Find where the given text appears and provide that cell's center as (X, Y) coordinate. 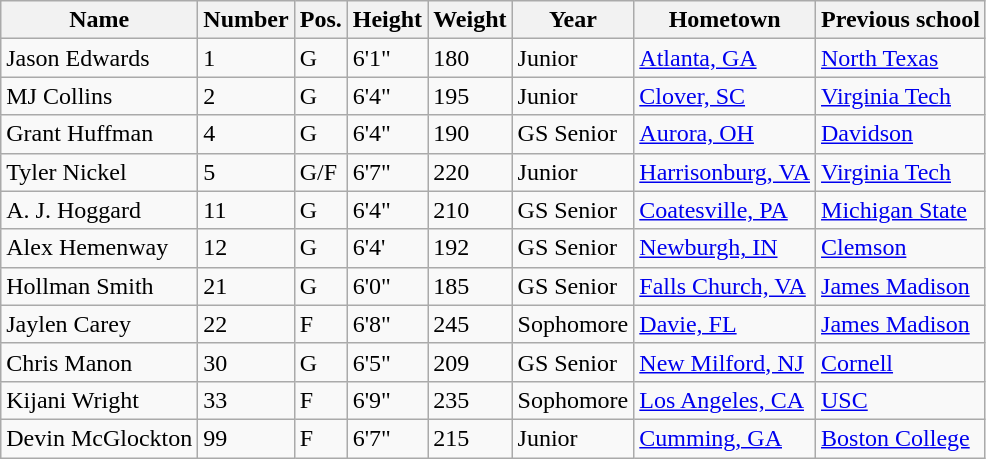
MJ Collins (100, 96)
11 (246, 210)
2 (246, 96)
Chris Manon (100, 362)
5 (246, 172)
33 (246, 400)
Harrisonburg, VA (725, 172)
Tyler Nickel (100, 172)
220 (470, 172)
USC (901, 400)
209 (470, 362)
Grant Huffman (100, 134)
1 (246, 58)
Davidson (901, 134)
Davie, FL (725, 324)
Cornell (901, 362)
Hollman Smith (100, 286)
99 (246, 438)
6'5" (387, 362)
Aurora, OH (725, 134)
Year (573, 20)
A. J. Hoggard (100, 210)
6'8" (387, 324)
22 (246, 324)
215 (470, 438)
Hometown (725, 20)
195 (470, 96)
6'0" (387, 286)
6'1" (387, 58)
Name (100, 20)
Jaylen Carey (100, 324)
Boston College (901, 438)
Clemson (901, 248)
Previous school (901, 20)
210 (470, 210)
30 (246, 362)
6'9" (387, 400)
Jason Edwards (100, 58)
12 (246, 248)
245 (470, 324)
Michigan State (901, 210)
Kijani Wright (100, 400)
21 (246, 286)
Falls Church, VA (725, 286)
G/F (320, 172)
185 (470, 286)
Height (387, 20)
Atlanta, GA (725, 58)
Weight (470, 20)
New Milford, NJ (725, 362)
North Texas (901, 58)
6'4' (387, 248)
180 (470, 58)
Coatesville, PA (725, 210)
Pos. (320, 20)
4 (246, 134)
192 (470, 248)
Newburgh, IN (725, 248)
Cumming, GA (725, 438)
190 (470, 134)
Los Angeles, CA (725, 400)
235 (470, 400)
Clover, SC (725, 96)
Alex Hemenway (100, 248)
Devin McGlockton (100, 438)
Number (246, 20)
